Return (x, y) of the center of cell containing provided text 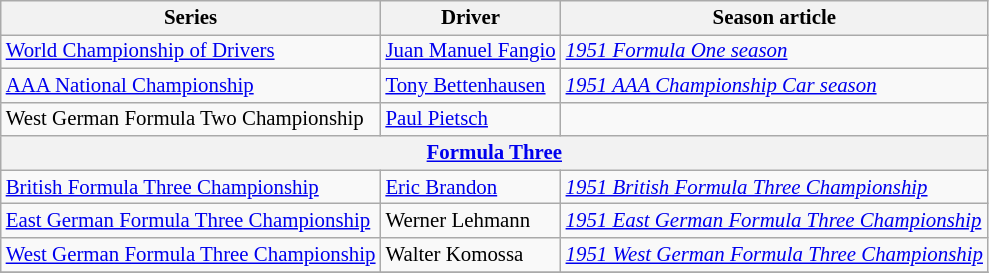
Walter Komossa (470, 255)
1951 West German Formula Three Championship (774, 255)
British Formula Three Championship (191, 187)
1951 East German Formula Three Championship (774, 221)
AAA National Championship (191, 85)
World Championship of Drivers (191, 51)
Formula Three (494, 153)
Driver (470, 18)
Paul Pietsch (470, 119)
West German Formula Two Championship (191, 119)
Juan Manuel Fangio (470, 51)
1951 AAA Championship Car season (774, 85)
Season article (774, 18)
1951 British Formula Three Championship (774, 187)
Tony Bettenhausen (470, 85)
East German Formula Three Championship (191, 221)
Series (191, 18)
Eric Brandon (470, 187)
Werner Lehmann (470, 221)
1951 Formula One season (774, 51)
West German Formula Three Championship (191, 255)
